Output the [X, Y] coordinate of the center of the cell containing the given text.  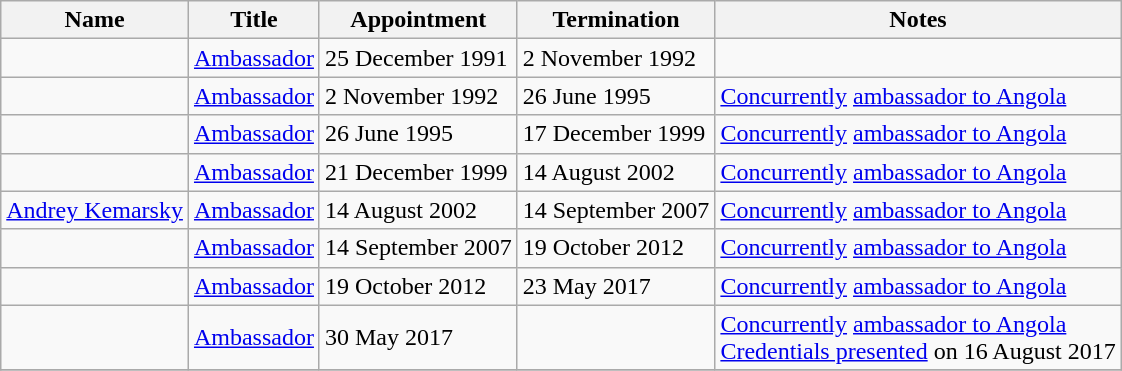
Appointment [418, 20]
Concurrently ambassador to AngolaCredentials presented on 16 August 2017 [918, 338]
Termination [616, 20]
Notes [918, 20]
Title [254, 20]
25 December 1991 [418, 58]
Andrey Kemarsky [95, 210]
Name [95, 20]
30 May 2017 [418, 338]
17 December 1999 [616, 134]
21 December 1999 [418, 172]
23 May 2017 [616, 286]
